For the text-containing cell, return its midpoint in [X, Y] coordinate format. 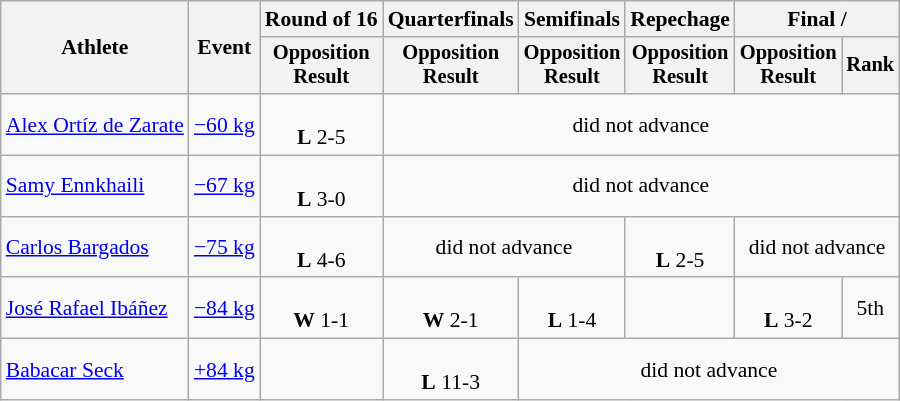
Semifinals [572, 19]
W 1-1 [322, 308]
Babacar Seck [95, 370]
−60 kg [224, 124]
+84 kg [224, 370]
Round of 16 [322, 19]
Quarterfinals [451, 19]
−67 kg [224, 186]
L 3-2 [788, 308]
Athlete [95, 48]
Event [224, 48]
−84 kg [224, 308]
José Rafael Ibáñez [95, 308]
5th [871, 308]
L 3-0 [322, 186]
Rank [871, 66]
Final / [817, 19]
Alex Ortíz de Zarate [95, 124]
−75 kg [224, 248]
L 4-6 [322, 248]
Samy Ennkhaili [95, 186]
Carlos Bargados [95, 248]
W 2-1 [451, 308]
Repechage [680, 19]
L 1-4 [572, 308]
L 11-3 [451, 370]
